Provide the (X, Y) coordinate of the cell's center where the given text is located.  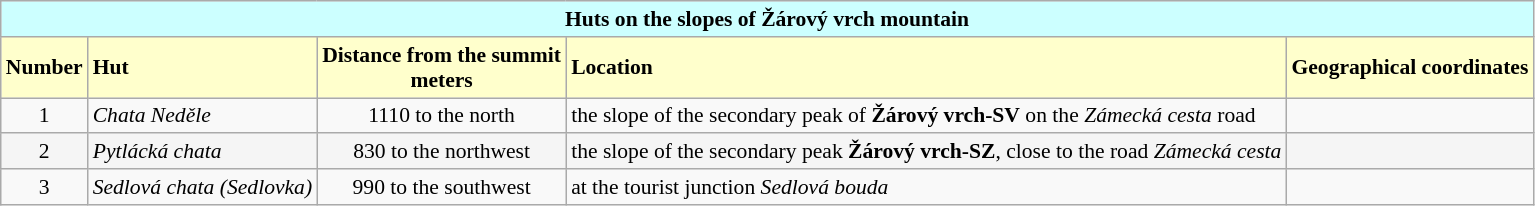
Sedlová chata (Sedlovka) (203, 187)
the slope of the secondary peak Žárový vrch-SZ, close to the road Zámecká cesta (926, 152)
Huts on the slopes of Žárový vrch mountain (768, 19)
Chata Neděle (203, 116)
2 (44, 152)
990 to the southwest (442, 187)
3 (44, 187)
Pytlácká chata (203, 152)
the slope of the secondary peak of Žárový vrch-SV on the Zámecká cesta road (926, 116)
Number (44, 68)
830 to the northwest (442, 152)
Distance from the summitmeters (442, 68)
1110 to the north (442, 116)
at the tourist junction Sedlová bouda (926, 187)
Hut (203, 68)
Location (926, 68)
Geographical coordinates (1410, 68)
1 (44, 116)
